Pinpoint the cell where the given text exists, returning its (X, Y) midpoint coordinate. 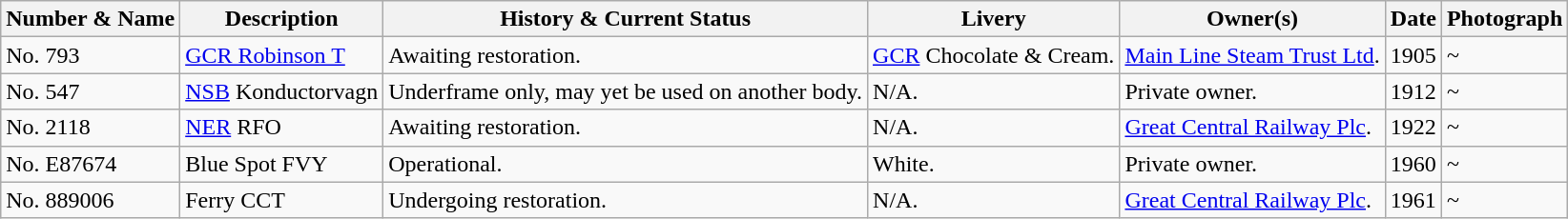
Date (1413, 19)
Underframe only, may yet be used on another body. (626, 91)
No. 2118 (91, 128)
No. E87674 (91, 164)
Operational. (626, 164)
GCR Robinson T (282, 55)
Main Line Steam Trust Ltd. (1252, 55)
No. 547 (91, 91)
Number & Name (91, 19)
1961 (1413, 200)
NSB Konductorvagn (282, 91)
Ferry CCT (282, 200)
1905 (1413, 55)
No. 793 (91, 55)
Blue Spot FVY (282, 164)
GCR Chocolate & Cream. (994, 55)
1912 (1413, 91)
1922 (1413, 128)
No. 889006 (91, 200)
Photograph (1504, 19)
Livery (994, 19)
Owner(s) (1252, 19)
White. (994, 164)
History & Current Status (626, 19)
NER RFO (282, 128)
Description (282, 19)
Undergoing restoration. (626, 200)
1960 (1413, 164)
